Pinpoint the cell where the given text exists, returning its (x, y) midpoint coordinate. 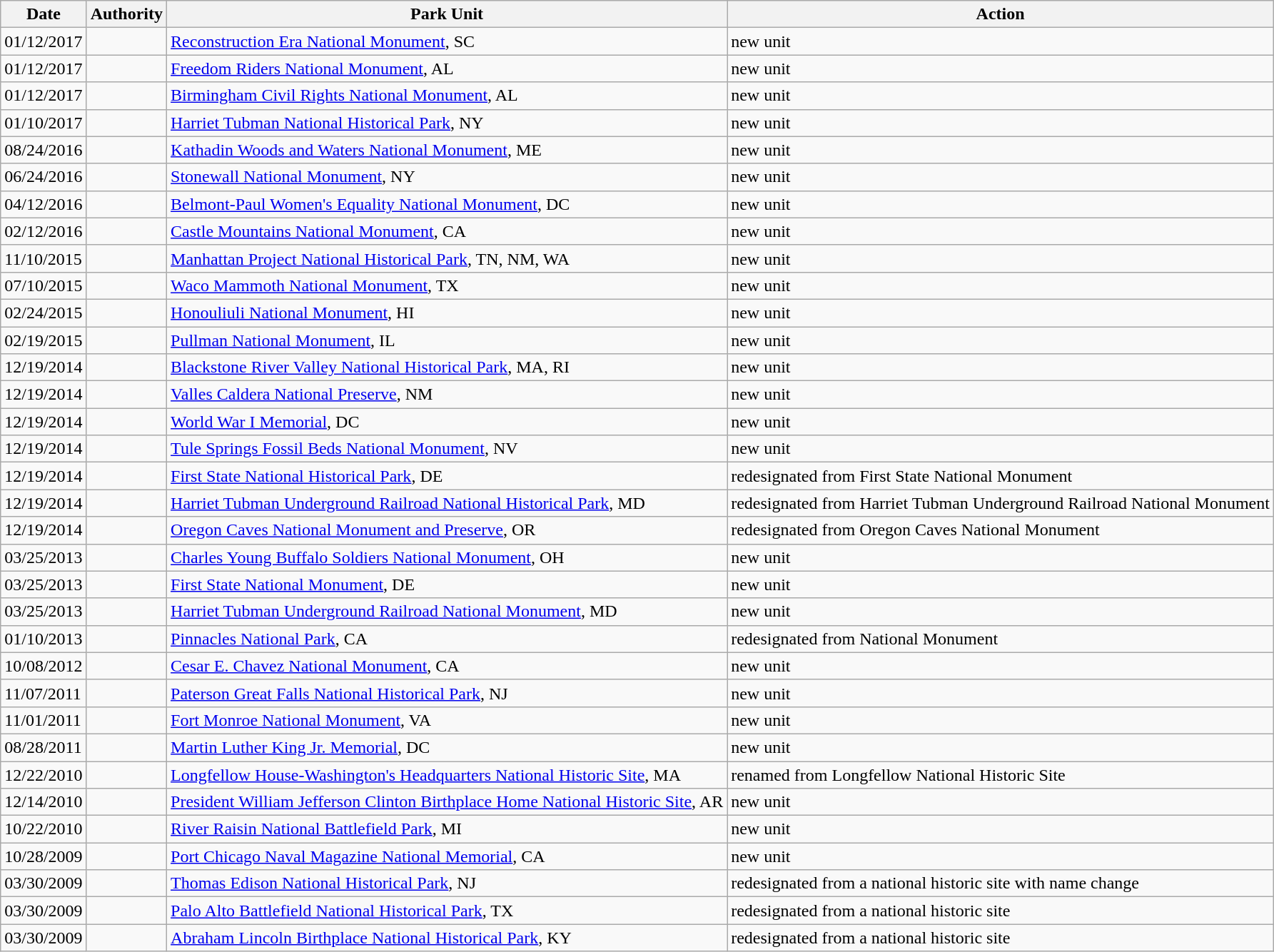
Park Unit (447, 14)
Valles Caldera National Preserve, NM (447, 395)
Abraham Lincoln Birthplace National Historical Park, KY (447, 938)
Harriet Tubman National Historical Park, NY (447, 123)
12/14/2010 (44, 802)
Oregon Caves National Monument and Preserve, OR (447, 530)
Charles Young Buffalo Soldiers National Monument, OH (447, 557)
Thomas Edison National Historical Park, NJ (447, 883)
01/10/2017 (44, 123)
redesignated from Harriet Tubman Underground Railroad National Monument (1001, 503)
04/12/2016 (44, 204)
08/24/2016 (44, 150)
Pinnacles National Park, CA (447, 639)
Belmont-Paul Women's Equality National Monument, DC (447, 204)
11/10/2015 (44, 258)
Tule Springs Fossil Beds National Monument, NV (447, 449)
Harriet Tubman Underground Railroad National Monument, MD (447, 612)
Port Chicago Naval Magazine National Memorial, CA (447, 856)
Action (1001, 14)
11/01/2011 (44, 720)
02/12/2016 (44, 231)
renamed from Longfellow National Historic Site (1001, 774)
Cesar E. Chavez National Monument, CA (447, 666)
11/07/2011 (44, 693)
06/24/2016 (44, 177)
President William Jefferson Clinton Birthplace Home National Historic Site, AR (447, 802)
10/28/2009 (44, 856)
Freedom Riders National Monument, AL (447, 69)
Birmingham Civil Rights National Monument, AL (447, 96)
Palo Alto Battlefield National Historical Park, TX (447, 911)
12/22/2010 (44, 774)
Blackstone River Valley National Historical Park, MA, RI (447, 368)
Waco Mammoth National Monument, TX (447, 285)
Castle Mountains National Monument, CA (447, 231)
Fort Monroe National Monument, VA (447, 720)
07/10/2015 (44, 285)
redesignated from Oregon Caves National Monument (1001, 530)
Kathadin Woods and Waters National Monument, ME (447, 150)
Harriet Tubman Underground Railroad National Historical Park, MD (447, 503)
Paterson Great Falls National Historical Park, NJ (447, 693)
Honouliuli National Monument, HI (447, 313)
Authority (126, 14)
redesignated from a national historic site with name change (1001, 883)
Longfellow House-Washington's Headquarters National Historic Site, MA (447, 774)
First State National Monument, DE (447, 584)
redesignated from First State National Monument (1001, 476)
First State National Historical Park, DE (447, 476)
Pullman National Monument, IL (447, 340)
Reconstruction Era National Monument, SC (447, 41)
Martin Luther King Jr. Memorial, DC (447, 747)
02/24/2015 (44, 313)
River Raisin National Battlefield Park, MI (447, 829)
08/28/2011 (44, 747)
10/08/2012 (44, 666)
10/22/2010 (44, 829)
Manhattan Project National Historical Park, TN, NM, WA (447, 258)
Stonewall National Monument, NY (447, 177)
01/10/2013 (44, 639)
02/19/2015 (44, 340)
Date (44, 14)
redesignated from National Monument (1001, 639)
World War I Memorial, DC (447, 422)
